Locate the cell with the specified text and output its [x, y] center coordinate. 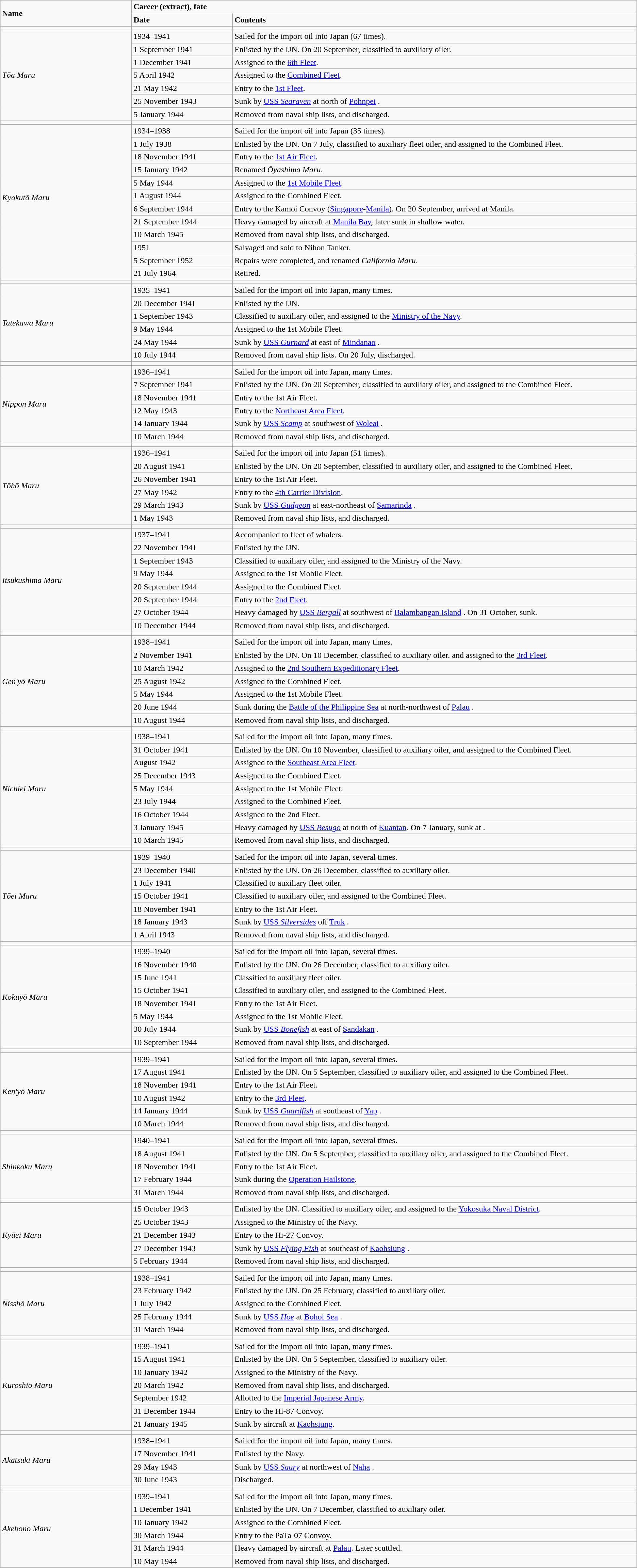
5 April 1942 [182, 75]
15 January 1942 [182, 170]
Retired. [435, 273]
15 October 1943 [182, 1209]
Sunk by USS Hoe at Bohol Sea . [435, 1317]
Tōhō Maru [66, 486]
Kyokutō Maru [66, 202]
21 January 1945 [182, 1424]
Entry to the Hi-27 Convoy. [435, 1235]
Salvaged and sold to Nihon Tanker. [435, 248]
Akebono Maru [66, 1529]
5 January 1944 [182, 114]
1951 [182, 248]
Nichiei Maru [66, 789]
25 December 1943 [182, 776]
Date [182, 20]
Entry to the 3rd Fleet. [435, 1098]
1 July 1942 [182, 1304]
17 November 1941 [182, 1454]
Tōei Maru [66, 896]
18 January 1943 [182, 922]
Assigned to the 2nd Fleet. [435, 814]
1935–1941 [182, 290]
Sunk by USS Searaven at north of Pohnpei . [435, 101]
Heavy damaged by aircraft at Manila Bay, later sunk in shallow water. [435, 222]
Enlisted by the IJN. On 7 July, classified to auxiliary fleet oiler, and assigned to the Combined Fleet. [435, 144]
26 November 1941 [182, 479]
August 1942 [182, 763]
Sunk by USS Saury at northwest of Naha . [435, 1467]
1 July 1938 [182, 144]
23 February 1942 [182, 1291]
Sailed for the import oil into Japan (51 times). [435, 453]
Entry to the 1st Fleet. [435, 88]
Contents [435, 20]
18 August 1941 [182, 1154]
20 March 1942 [182, 1385]
25 October 1943 [182, 1222]
10 August 1942 [182, 1098]
10 March 1942 [182, 668]
Assigned to the Southeast Area Fleet. [435, 763]
Kuroshio Maru [66, 1385]
27 May 1942 [182, 492]
1 September 1941 [182, 49]
23 December 1940 [182, 870]
Nisshō Maru [66, 1304]
Removed from naval ship lists. On 20 July, discharged. [435, 355]
29 May 1943 [182, 1467]
Renamed Ōyashima Maru. [435, 170]
Heavy damaged by USS Besugo at north of Kuantan. On 7 January, sunk at . [435, 827]
10 May 1944 [182, 1561]
1 August 1944 [182, 196]
Enlisted by the IJN. Classified to auxiliary oiler, and assigned to the Yokosuka Naval District. [435, 1209]
Entry to the PaTa-07 Convoy. [435, 1535]
Shinkoku Maru [66, 1167]
Assigned to the 2nd Southern Expeditionary Fleet. [435, 668]
Kyūei Maru [66, 1235]
2 November 1941 [182, 655]
Akatsuki Maru [66, 1460]
Name [66, 13]
17 August 1941 [182, 1072]
24 May 1944 [182, 342]
22 November 1941 [182, 548]
Sailed for the import oil into Japan (35 times). [435, 131]
Entry to the 2nd Fleet. [435, 600]
6 September 1944 [182, 209]
Sunk by USS Flying Fish at southeast of Kaohsiung . [435, 1248]
5 February 1944 [182, 1261]
Ken'yō Maru [66, 1091]
Career (extract), fate [385, 7]
10 September 1944 [182, 1042]
Assigned to the 6th Fleet. [435, 62]
Sunk by USS Silversides off Truk . [435, 922]
7 September 1941 [182, 385]
3 January 1945 [182, 827]
Entry to the Kamoi Convoy (Singapore-Manila). On 20 September, arrived at Manila. [435, 209]
Allotted to the Imperial Japanese Army. [435, 1398]
September 1942 [182, 1398]
Enlisted by the IJN. On 7 December, classified to auxiliary oiler. [435, 1509]
27 December 1943 [182, 1248]
16 October 1944 [182, 814]
15 August 1941 [182, 1359]
Itsukushima Maru [66, 580]
Sunk by USS Gurnard at east of Mindanao . [435, 342]
21 July 1964 [182, 273]
21 May 1942 [182, 88]
1 May 1943 [182, 518]
5 September 1952 [182, 260]
16 November 1940 [182, 965]
Sunk by USS Scamp at southwest of Woleai . [435, 424]
20 December 1941 [182, 303]
Enlisted by the IJN. On 10 December, classified to auxiliary oiler, and assigned to the 3rd Fleet. [435, 655]
Enlisted by the IJN. On 25 February, classified to auxiliary oiler. [435, 1291]
Kokuyō Maru [66, 997]
Sunk by USS Bonefish at east of Sandakan . [435, 1029]
Heavy damaged by USS Bergall at southwest of Balambangan Island . On 31 October, sunk. [435, 613]
Entry to the Northeast Area Fleet. [435, 411]
25 August 1942 [182, 681]
29 March 1943 [182, 505]
Enlisted by the IJN. On 10 November, classified to auxiliary oiler, and assigned to the Combined Fleet. [435, 750]
1934–1941 [182, 36]
12 May 1943 [182, 411]
10 December 1944 [182, 625]
17 February 1944 [182, 1179]
Entry to the Hi-87 Convoy. [435, 1411]
21 September 1944 [182, 222]
Nippon Maru [66, 404]
1934–1938 [182, 131]
10 July 1944 [182, 355]
31 October 1941 [182, 750]
Enlisted by the IJN. On 20 September, classified to auxiliary oiler. [435, 49]
30 June 1943 [182, 1480]
20 August 1941 [182, 466]
27 October 1944 [182, 613]
Sunk during the Operation Hailstone. [435, 1179]
1 July 1941 [182, 883]
25 February 1944 [182, 1317]
Gen'yō Maru [66, 681]
1940–1941 [182, 1141]
1 April 1943 [182, 935]
Enlisted by the Navy. [435, 1454]
Accompanied to fleet of whalers. [435, 535]
Discharged. [435, 1480]
Sunk by aircraft at Kaohsiung. [435, 1424]
Entry to the 4th Carrier Division. [435, 492]
Sunk by USS Guardfish at southeast of Yap . [435, 1111]
1937–1941 [182, 535]
Tōa Maru [66, 75]
Repairs were completed, and renamed California Maru. [435, 260]
20 June 1944 [182, 707]
Sunk by USS Gudgeon at east-northeast of Samarinda . [435, 505]
21 December 1943 [182, 1235]
30 July 1944 [182, 1029]
Sailed for the import oil into Japan (67 times). [435, 36]
10 August 1944 [182, 720]
Heavy damaged by aircraft at Palau. Later scuttled. [435, 1548]
25 November 1943 [182, 101]
23 July 1944 [182, 802]
Sunk during the Battle of the Philippine Sea at north-northwest of Palau . [435, 707]
Enlisted by the IJN. On 5 September, classified to auxiliary oiler. [435, 1359]
Tatekawa Maru [66, 322]
31 December 1944 [182, 1411]
15 June 1941 [182, 978]
30 March 1944 [182, 1535]
